Provide the (x, y) coordinate of the cell's center where the given text is located.  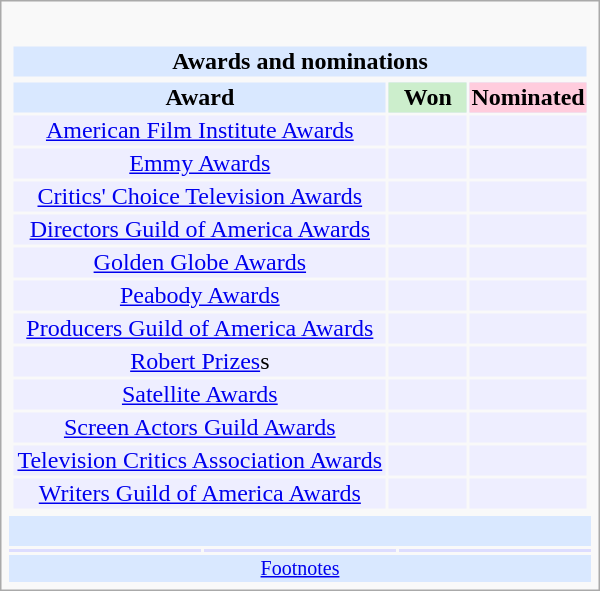
Won (428, 98)
Award (200, 98)
Producers Guild of America Awards (200, 329)
Awards and nominations (300, 62)
Golden Globe Awards (200, 263)
Directors Guild of America Awards (200, 230)
Robert Prizess (200, 362)
Peabody Awards (200, 296)
Writers Guild of America Awards (200, 494)
Nominated (528, 98)
Emmy Awards (200, 164)
American Film Institute Awards (200, 131)
Screen Actors Guild Awards (200, 428)
Satellite Awards (200, 395)
Critics' Choice Television Awards (200, 197)
Footnotes (300, 568)
Television Critics Association Awards (200, 461)
